Provide the (x, y) coordinate of the cell's center where the given text is located.  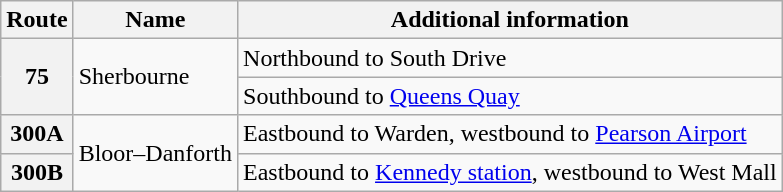
Eastbound to Kennedy station, westbound to West Mall (510, 172)
300B (37, 172)
Northbound to South Drive (510, 58)
300A (37, 134)
Name (155, 20)
Additional information (510, 20)
Route (37, 20)
Sherbourne (155, 77)
Bloor–Danforth (155, 153)
75 (37, 77)
Southbound to Queens Quay (510, 96)
Eastbound to Warden, westbound to Pearson Airport (510, 134)
